Pinpoint the cell where the given text exists, returning its [X, Y] midpoint coordinate. 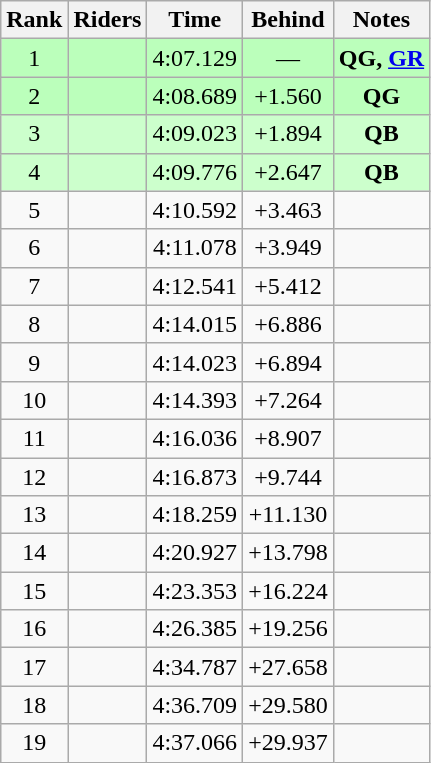
10 [34, 400]
+29.580 [288, 705]
— [288, 58]
4:14.393 [195, 400]
+6.894 [288, 362]
4:09.776 [195, 172]
4:26.385 [195, 629]
15 [34, 591]
+11.130 [288, 515]
4:12.541 [195, 286]
4:36.709 [195, 705]
+2.647 [288, 172]
2 [34, 96]
9 [34, 362]
4:09.023 [195, 134]
+27.658 [288, 667]
QG, GR [381, 58]
+1.560 [288, 96]
Time [195, 20]
13 [34, 515]
4:11.078 [195, 248]
4:18.259 [195, 515]
11 [34, 438]
17 [34, 667]
4:37.066 [195, 743]
+8.907 [288, 438]
19 [34, 743]
+1.894 [288, 134]
+5.412 [288, 286]
+6.886 [288, 324]
4:08.689 [195, 96]
4:10.592 [195, 210]
5 [34, 210]
+13.798 [288, 553]
Riders [108, 20]
8 [34, 324]
+16.224 [288, 591]
6 [34, 248]
14 [34, 553]
4 [34, 172]
1 [34, 58]
Rank [34, 20]
+19.256 [288, 629]
Notes [381, 20]
+3.949 [288, 248]
3 [34, 134]
+3.463 [288, 210]
4:20.927 [195, 553]
7 [34, 286]
+29.937 [288, 743]
12 [34, 477]
+9.744 [288, 477]
4:14.015 [195, 324]
4:16.036 [195, 438]
4:16.873 [195, 477]
4:23.353 [195, 591]
18 [34, 705]
4:07.129 [195, 58]
4:34.787 [195, 667]
+7.264 [288, 400]
16 [34, 629]
QG [381, 96]
Behind [288, 20]
4:14.023 [195, 362]
